Capture the cell that displays the provided text and extract its (X, Y) central coordinate. 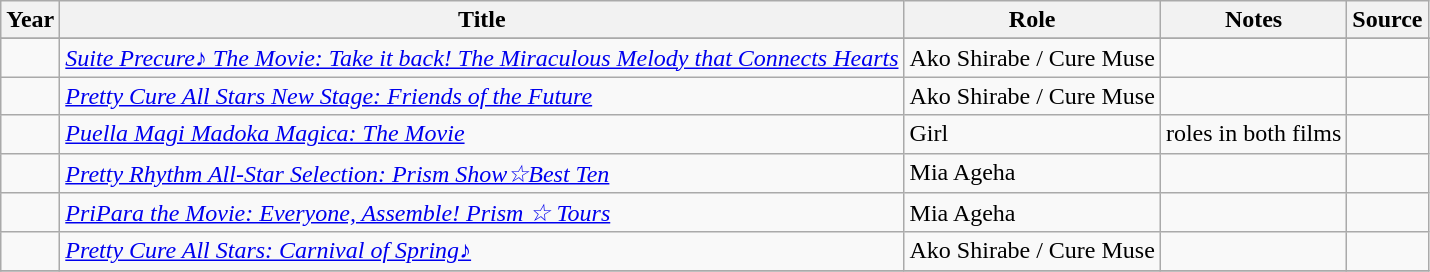
Pretty Rhythm All-Star Selection: Prism Show☆Best Ten (482, 173)
Source (1388, 20)
Notes (1253, 20)
Pretty Cure All Stars: Carnival of Spring♪ (482, 251)
Role (1032, 20)
Pretty Cure All Stars New Stage: Friends of the Future (482, 96)
Year (30, 20)
roles in both films (1253, 134)
Title (482, 20)
Puella Magi Madoka Magica: The Movie (482, 134)
Girl (1032, 134)
PriPara the Movie: Everyone, Assemble! Prism ☆ Tours (482, 213)
Suite Precure♪ The Movie: Take it back! The Miraculous Melody that Connects Hearts (482, 58)
